Capture the cell that displays the provided text and extract its [X, Y] central coordinate. 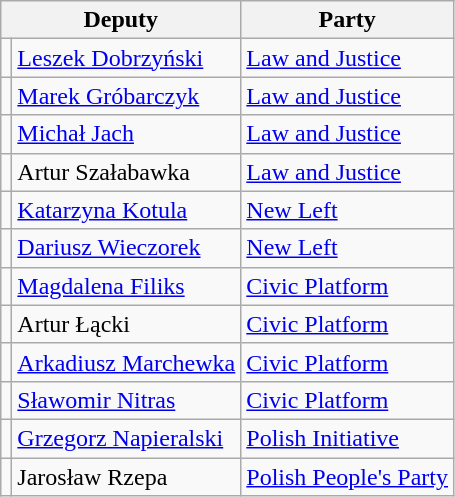
Jarosław Rzepa [126, 477]
Marek Gróbarczyk [126, 96]
Magdalena Filiks [126, 286]
Polish People's Party [348, 477]
Artur Łącki [126, 324]
Grzegorz Napieralski [126, 438]
Polish Initiative [348, 438]
Arkadiusz Marchewka [126, 362]
Dariusz Wieczorek [126, 248]
Michał Jach [126, 134]
Leszek Dobrzyński [126, 58]
Katarzyna Kotula [126, 210]
Party [348, 20]
Artur Szałabawka [126, 172]
Sławomir Nitras [126, 400]
Deputy [121, 20]
